For the text-containing cell, return its midpoint in [X, Y] coordinate format. 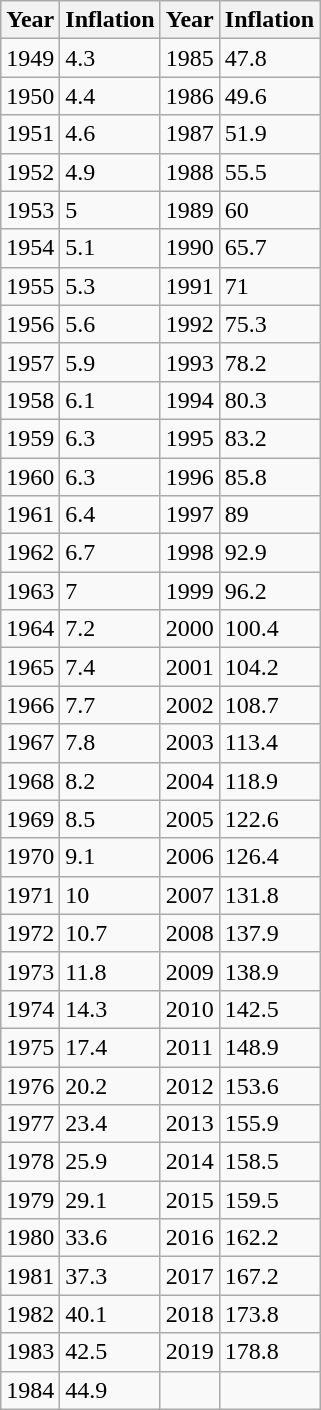
49.6 [269, 96]
7.7 [110, 705]
1981 [30, 1276]
1979 [30, 1200]
8.2 [110, 781]
1982 [30, 1314]
126.4 [269, 857]
47.8 [269, 58]
8.5 [110, 819]
2004 [190, 781]
1950 [30, 96]
37.3 [110, 1276]
104.2 [269, 667]
5.6 [110, 324]
2012 [190, 1085]
1990 [190, 248]
1997 [190, 515]
2008 [190, 933]
1960 [30, 477]
89 [269, 515]
108.7 [269, 705]
2006 [190, 857]
65.7 [269, 248]
138.9 [269, 971]
1988 [190, 172]
10.7 [110, 933]
1961 [30, 515]
6.1 [110, 400]
5.3 [110, 286]
1987 [190, 134]
1976 [30, 1085]
2001 [190, 667]
55.5 [269, 172]
5.1 [110, 248]
9.1 [110, 857]
7.4 [110, 667]
7 [110, 591]
1978 [30, 1162]
1998 [190, 553]
2009 [190, 971]
60 [269, 210]
2005 [190, 819]
1966 [30, 705]
2007 [190, 895]
1968 [30, 781]
10 [110, 895]
1992 [190, 324]
1972 [30, 933]
1970 [30, 857]
1958 [30, 400]
1991 [190, 286]
6.4 [110, 515]
2015 [190, 1200]
1975 [30, 1047]
148.9 [269, 1047]
1956 [30, 324]
1989 [190, 210]
131.8 [269, 895]
40.1 [110, 1314]
2018 [190, 1314]
2014 [190, 1162]
1973 [30, 971]
158.5 [269, 1162]
1983 [30, 1352]
1954 [30, 248]
2003 [190, 743]
1995 [190, 438]
1963 [30, 591]
173.8 [269, 1314]
1996 [190, 477]
17.4 [110, 1047]
4.9 [110, 172]
1994 [190, 400]
25.9 [110, 1162]
85.8 [269, 477]
5 [110, 210]
1980 [30, 1238]
178.8 [269, 1352]
1967 [30, 743]
4.3 [110, 58]
14.3 [110, 1009]
1957 [30, 362]
51.9 [269, 134]
5.9 [110, 362]
1952 [30, 172]
142.5 [269, 1009]
20.2 [110, 1085]
122.6 [269, 819]
1949 [30, 58]
42.5 [110, 1352]
1977 [30, 1124]
1964 [30, 629]
92.9 [269, 553]
2013 [190, 1124]
71 [269, 286]
1959 [30, 438]
1986 [190, 96]
80.3 [269, 400]
6.7 [110, 553]
1993 [190, 362]
1985 [190, 58]
1953 [30, 210]
2016 [190, 1238]
23.4 [110, 1124]
2000 [190, 629]
1971 [30, 895]
137.9 [269, 933]
7.2 [110, 629]
153.6 [269, 1085]
1955 [30, 286]
162.2 [269, 1238]
118.9 [269, 781]
33.6 [110, 1238]
2002 [190, 705]
1969 [30, 819]
167.2 [269, 1276]
1951 [30, 134]
100.4 [269, 629]
1984 [30, 1390]
1962 [30, 553]
96.2 [269, 591]
2010 [190, 1009]
29.1 [110, 1200]
113.4 [269, 743]
1999 [190, 591]
159.5 [269, 1200]
7.8 [110, 743]
2011 [190, 1047]
4.6 [110, 134]
83.2 [269, 438]
4.4 [110, 96]
1965 [30, 667]
78.2 [269, 362]
11.8 [110, 971]
2017 [190, 1276]
155.9 [269, 1124]
1974 [30, 1009]
44.9 [110, 1390]
2019 [190, 1352]
75.3 [269, 324]
